Output the [X, Y] coordinate of the center of the cell containing the given text.  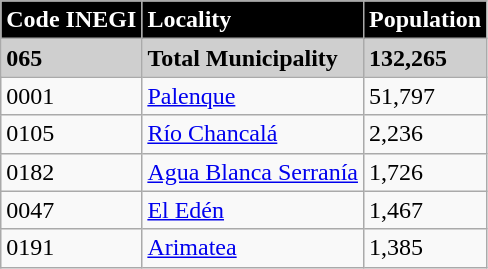
2,236 [424, 134]
1,385 [424, 248]
Total Municipality [253, 58]
0047 [72, 210]
51,797 [424, 96]
0182 [72, 172]
0105 [72, 134]
Agua Blanca Serranía [253, 172]
0191 [72, 248]
El Edén [253, 210]
Code INEGI [72, 20]
1,467 [424, 210]
1,726 [424, 172]
Río Chancalá [253, 134]
132,265 [424, 58]
0001 [72, 96]
065 [72, 58]
Arimatea [253, 248]
Locality [253, 20]
Population [424, 20]
Palenque [253, 96]
